Return [X, Y] of the center of cell containing provided text 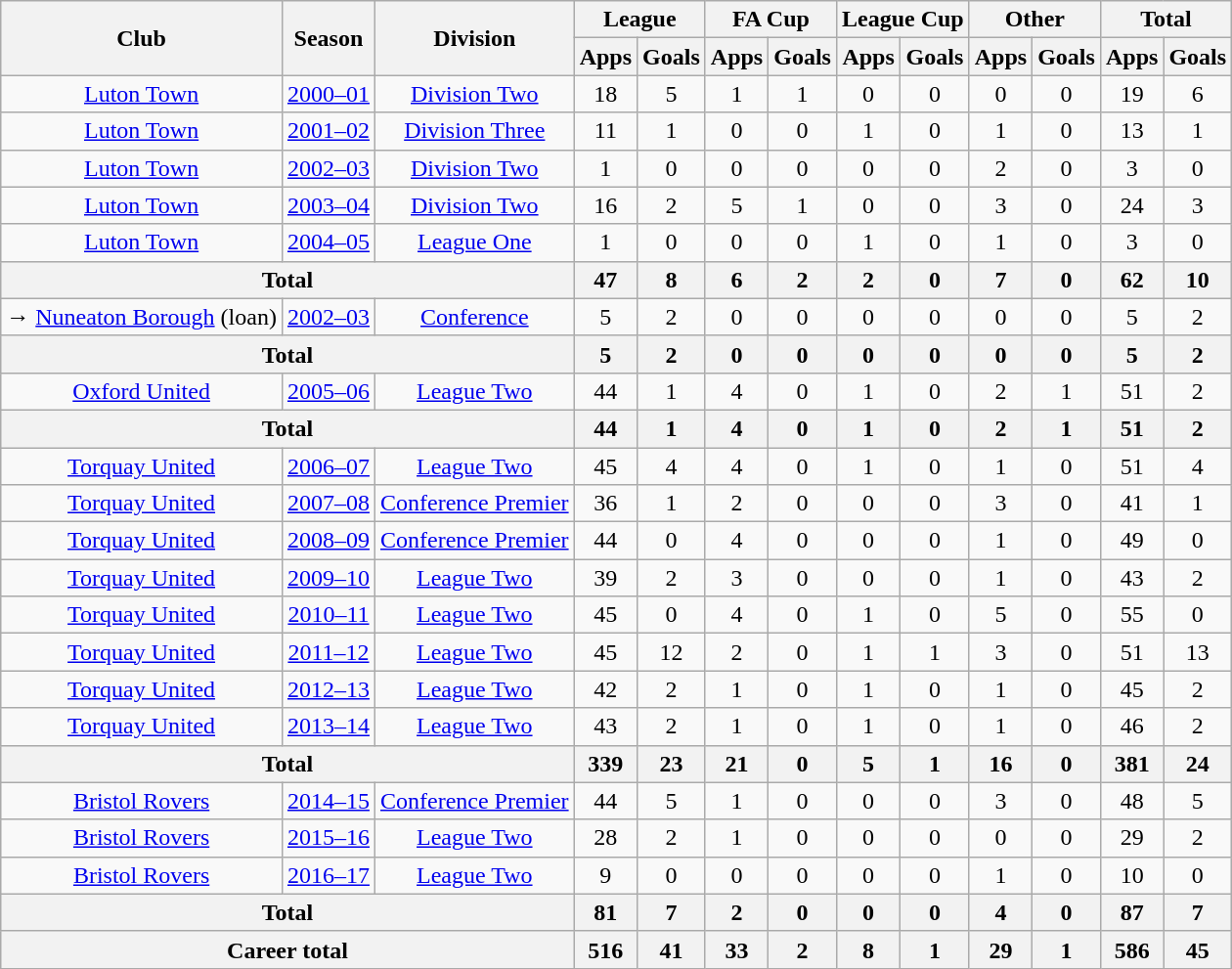
339 [605, 764]
2013–14 [329, 727]
2003–04 [329, 205]
Conference [474, 317]
League One [474, 242]
12 [672, 652]
2015–16 [329, 838]
2001–02 [329, 131]
586 [1131, 949]
381 [1131, 764]
Season [329, 38]
55 [1131, 615]
62 [1131, 280]
2010–11 [329, 615]
28 [605, 838]
2006–07 [329, 466]
21 [736, 764]
19 [1131, 94]
2005–06 [329, 391]
Oxford United [142, 391]
81 [605, 912]
Division [474, 38]
2011–12 [329, 652]
2014–15 [329, 801]
516 [605, 949]
2008–09 [329, 541]
46 [1131, 727]
23 [672, 764]
2004–05 [329, 242]
2016–17 [329, 875]
49 [1131, 541]
18 [605, 94]
48 [1131, 801]
League [639, 20]
47 [605, 280]
Division Three [474, 131]
Other [1034, 20]
87 [1131, 912]
33 [736, 949]
2009–10 [329, 578]
9 [605, 875]
→ Nuneaton Borough (loan) [142, 317]
11 [605, 131]
2000–01 [329, 94]
League Cup [902, 20]
FA Cup [770, 20]
2007–08 [329, 504]
36 [605, 504]
39 [605, 578]
42 [605, 689]
Career total [287, 949]
Club [142, 38]
2012–13 [329, 689]
